Identify which cell holds the provided text, then report its [X, Y] central coordinate. 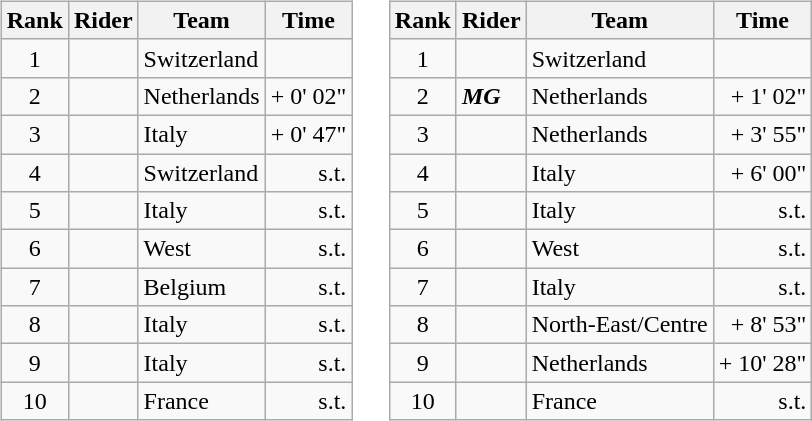
MG [491, 96]
North-East/Centre [620, 325]
+ 8' 53" [762, 325]
+ 6' 00" [762, 173]
+ 0' 02" [308, 96]
Belgium [202, 287]
+ 1' 02" [762, 96]
+ 3' 55" [762, 134]
+ 10' 28" [762, 363]
+ 0' 47" [308, 134]
